Return [X, Y] of the center of cell containing provided text 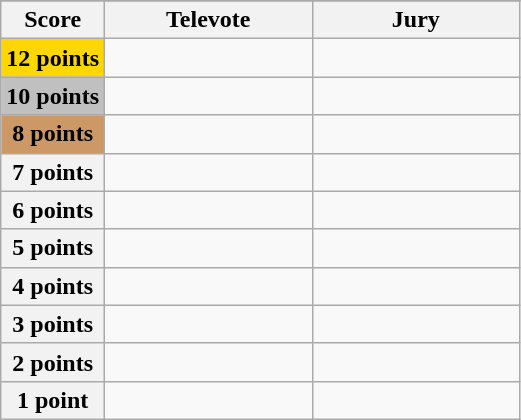
4 points [53, 286]
Televote [209, 20]
Score [53, 20]
6 points [53, 210]
3 points [53, 324]
12 points [53, 58]
5 points [53, 248]
2 points [53, 362]
10 points [53, 96]
1 point [53, 400]
7 points [53, 172]
Jury [416, 20]
8 points [53, 134]
